For the text-containing cell, return its midpoint in (X, Y) coordinate format. 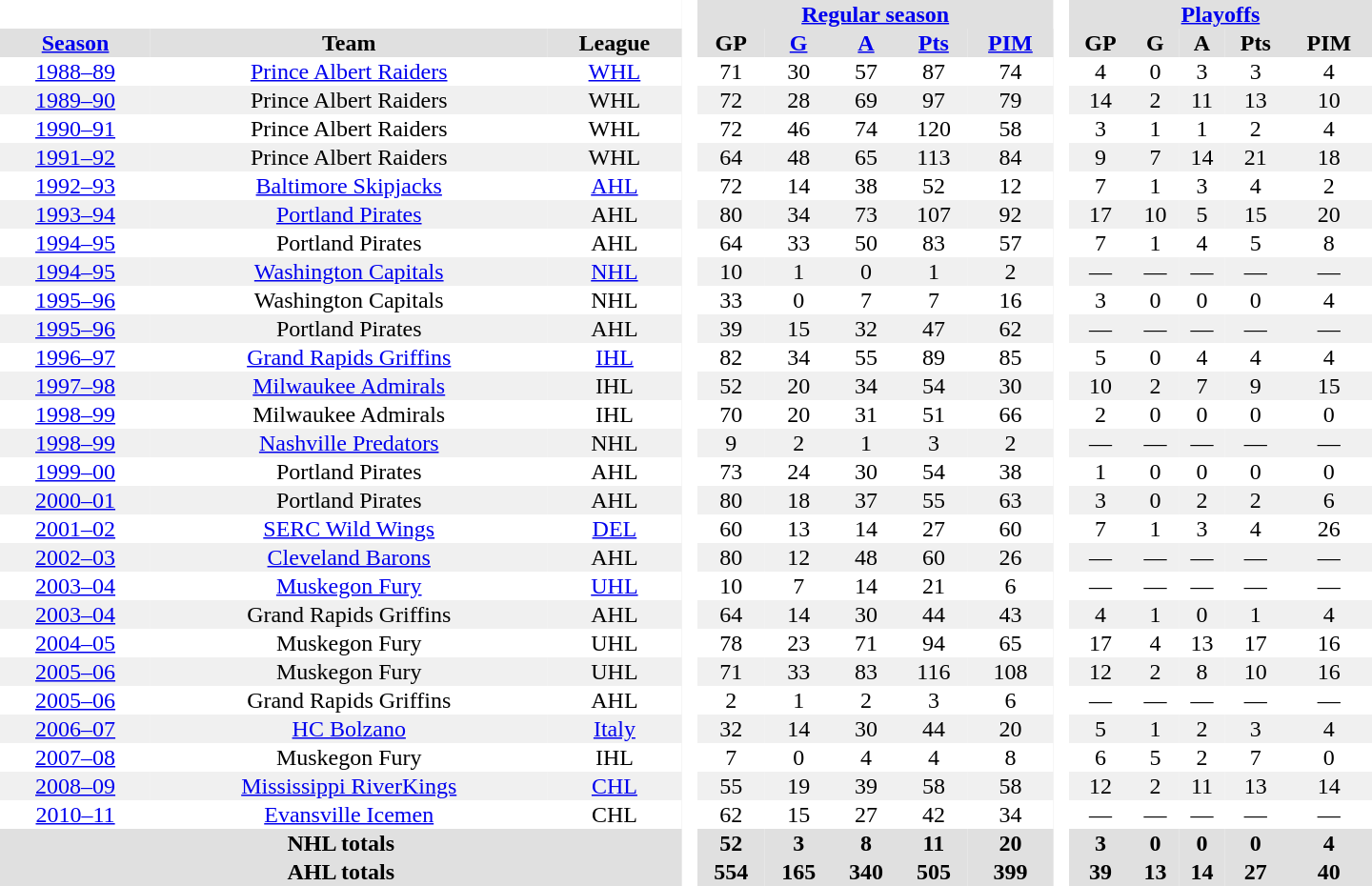
113 (934, 157)
Evansville Icemen (349, 815)
Season (75, 43)
554 (732, 872)
92 (1010, 214)
1991–92 (75, 157)
Cleveland Barons (349, 557)
82 (732, 357)
2007–08 (75, 757)
2004–05 (75, 643)
2010–11 (75, 815)
2006–07 (75, 729)
League (614, 43)
24 (798, 472)
78 (732, 643)
63 (1010, 500)
2002–03 (75, 557)
1993–94 (75, 214)
51 (934, 414)
69 (867, 100)
84 (1010, 157)
505 (934, 872)
85 (1010, 357)
1988–89 (75, 71)
1990–91 (75, 129)
37 (867, 500)
Baltimore Skipjacks (349, 186)
66 (1010, 414)
107 (934, 214)
42 (934, 815)
Team (349, 43)
2008–09 (75, 786)
399 (1010, 872)
Regular season (876, 14)
340 (867, 872)
HC Bolzano (349, 729)
19 (798, 786)
AHL totals (341, 872)
23 (798, 643)
79 (1010, 100)
1989–90 (75, 100)
47 (934, 329)
70 (732, 414)
DEL (614, 529)
43 (1010, 614)
1996–97 (75, 357)
Nashville Predators (349, 443)
120 (934, 129)
1999–00 (75, 472)
SERC Wild Wings (349, 529)
165 (798, 872)
46 (798, 129)
Mississippi RiverKings (349, 786)
1997–98 (75, 386)
31 (867, 414)
NHL totals (341, 843)
87 (934, 71)
2000–01 (75, 500)
40 (1329, 872)
Playoffs (1221, 14)
116 (934, 672)
97 (934, 100)
94 (934, 643)
1992–93 (75, 186)
28 (798, 100)
108 (1010, 672)
89 (934, 357)
Italy (614, 729)
2001–02 (75, 529)
50 (867, 243)
